Provide the (X, Y) coordinate of the cell's center where the given text is located.  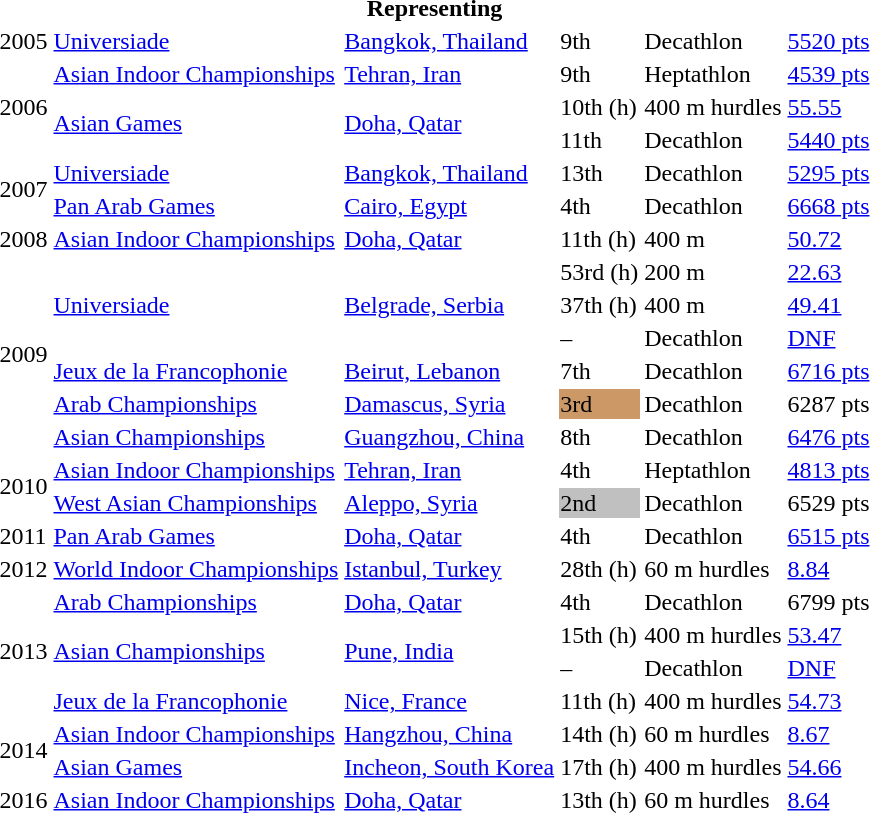
28th (h) (600, 569)
53rd (h) (600, 272)
World Indoor Championships (196, 569)
13th (600, 173)
Aleppo, Syria (450, 503)
Belgrade, Serbia (450, 305)
Cairo, Egypt (450, 206)
7th (600, 371)
200 m (713, 272)
15th (h) (600, 635)
Pune, India (450, 652)
2nd (600, 503)
Incheon, South Korea (450, 767)
Beirut, Lebanon (450, 371)
14th (h) (600, 734)
Istanbul, Turkey (450, 569)
Nice, France (450, 701)
Damascus, Syria (450, 404)
West Asian Championships (196, 503)
Hangzhou, China (450, 734)
8th (600, 437)
Guangzhou, China (450, 437)
17th (h) (600, 767)
11th (600, 140)
3rd (600, 404)
10th (h) (600, 107)
37th (h) (600, 305)
